From the cell containing the given text, extract its center point as (x, y) coordinate. 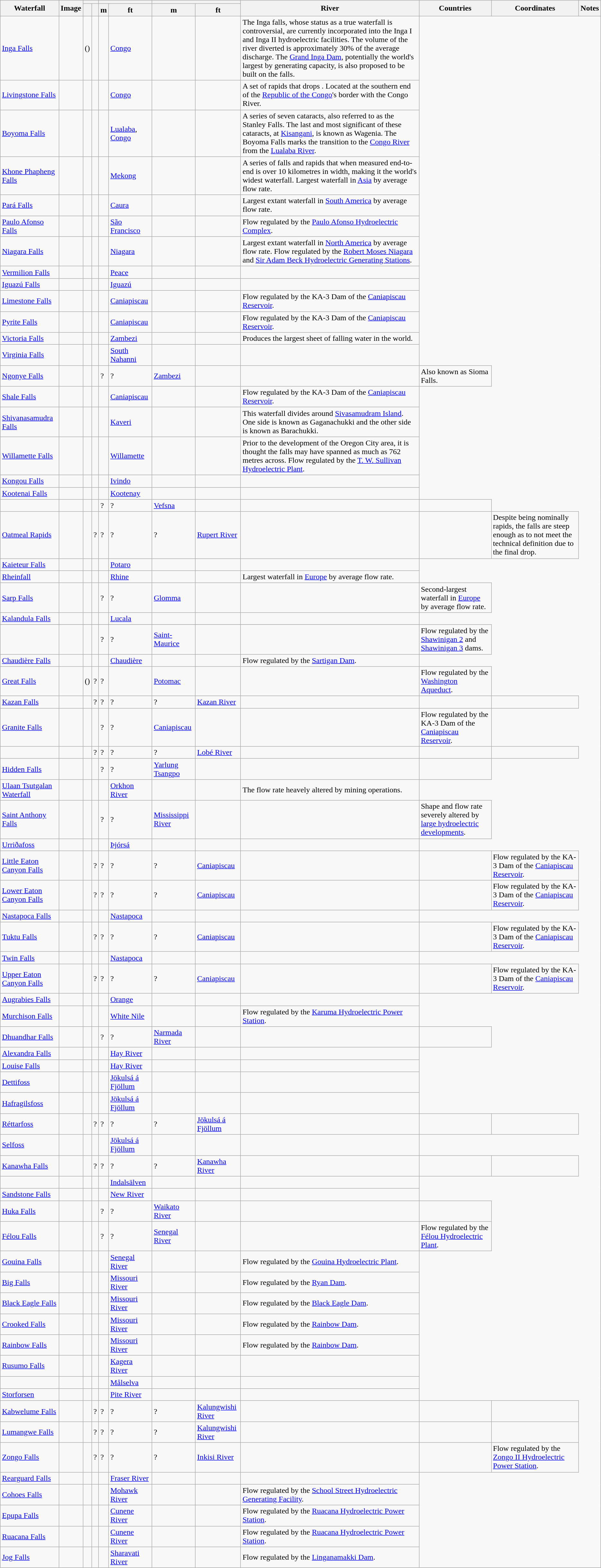
Indalsälven (130, 1182)
Black Eagle Falls (30, 1303)
Réttarfoss (30, 1124)
Potaro (130, 564)
Kanawha River (218, 1166)
São Francisco (130, 226)
Lualaba, Congo (130, 133)
River (330, 8)
Pyrite Falls (30, 322)
Livingstone Falls (30, 95)
Flow regulated by the Black Eagle Dam. (330, 1303)
Alexandra Falls (30, 1054)
Yarlung Tsangpo (173, 769)
Urriðafoss (30, 845)
Notes (590, 8)
Great Falls (30, 681)
Limestone Falls (30, 301)
Narmada River (173, 1037)
Målselva (130, 1383)
Little Eaton Canyon Falls (30, 866)
Willamette Falls (30, 456)
Willamette (130, 456)
Jog Falls (30, 1557)
Flow regulated by the Linganamakki Dam. (330, 1557)
Shale Falls (30, 397)
Victoria Falls (30, 339)
Kootenay (130, 493)
Orkhon River (130, 790)
Nastapoca Falls (30, 916)
Mississippi River (173, 820)
Waikato River (173, 1211)
Flow regulated by the Félou Hydroelectric Plant. (455, 1236)
South Nahanni (130, 355)
Iguazú Falls (30, 284)
Vefsna (173, 505)
Dhuandhar Falls (30, 1037)
Epupa Falls (30, 1515)
New River (130, 1194)
Niagara (130, 251)
Hafragilsfoss (30, 1103)
Flow regulated by the Washington Aqueduct. (455, 681)
Ivindo (130, 481)
Shape and flow rate severely altered by large hydroelectric developments. (455, 820)
Þjórsá (130, 845)
Ruacana Falls (30, 1537)
Paulo Afonso Falls (30, 226)
Oatmeal Rapids (30, 535)
Tuktu Falls (30, 937)
Second-largest waterfall in Europe by average flow rate. (455, 598)
Ngonye Falls (30, 376)
Flow regulated by the Gouina Hydroelectric Plant. (330, 1261)
Kanawha Falls (30, 1166)
Kaveri (130, 422)
Fraser River (130, 1478)
Caura (130, 205)
Vermilion Falls (30, 272)
Upper Eaton Canyon Falls (30, 978)
Sarp Falls (30, 598)
Lobé River (218, 753)
Storforsen (30, 1395)
Lumangwe Falls (30, 1432)
Kaieteur Falls (30, 564)
Image (71, 8)
Largest waterfall in Europe by average flow rate. (330, 577)
Also known as Sioma Falls. (455, 376)
Pite River (130, 1395)
Dettifoss (30, 1082)
Saint Anthony Falls (30, 820)
Sandstone Falls (30, 1194)
Niagara Falls (30, 251)
Lucala (130, 618)
Flow regulated by the Sartigan Dam. (330, 660)
Mohawk River (130, 1495)
Kazan River (218, 702)
Kagera River (130, 1366)
Kalandula Falls (30, 618)
Rearguard Falls (30, 1478)
Shivanasamudra Falls (30, 422)
Despite being nominally rapids, the falls are steep enough as to not meet the technical definition due to the final drop. (535, 535)
Pará Falls (30, 205)
Chaudière Falls (30, 660)
Mekong (130, 176)
Virginia Falls (30, 355)
Big Falls (30, 1282)
Gouina Falls (30, 1261)
Kazan Falls (30, 702)
Khone Phapheng Falls (30, 176)
Glomma (173, 598)
Boyoma Falls (30, 133)
Orange (130, 999)
Inkisi River (218, 1457)
Potomac (173, 681)
Flow regulated by the Zongo II Hydroelectric Power Station. (535, 1457)
Rusumo Falls (30, 1366)
Chaudière (130, 660)
Peace (130, 272)
Rhine (130, 577)
Murchison Falls (30, 1016)
Ulaan Tsutgalan Waterfall (30, 790)
Zongo Falls (30, 1457)
Hidden Falls (30, 769)
Rupert River (218, 535)
Waterfall (30, 8)
Kootenai Falls (30, 493)
The flow rate heavely altered by mining operations. (330, 790)
Iguazú (130, 284)
Kabwelume Falls (30, 1411)
Saint-Maurice (173, 639)
Flow regulated by the Shawinigan 2 and Shawinigan 3 dams. (455, 639)
Cohoes Falls (30, 1495)
Huka Falls (30, 1211)
Largest extant waterfall in South America by average flow rate. (330, 205)
Produces the largest sheet of falling water in the world. (330, 339)
Lower Eaton Canyon Falls (30, 895)
Rheinfall (30, 577)
Selfoss (30, 1145)
Inga Falls (30, 48)
Flow regulated by the Ryan Dam. (330, 1282)
Flow regulated by the Karuma Hydroelectric Power Station. (330, 1016)
Granite Falls (30, 727)
This waterfall divides around Sivasamudram Island. One side is known as Gaganachukki and the other side is known as Barachukki. (330, 422)
Twin Falls (30, 958)
Sharavati River (130, 1557)
Augrabies Falls (30, 999)
Félou Falls (30, 1236)
Coordinates (535, 8)
Louise Falls (30, 1066)
Flow regulated by the School Street Hydroelectric Generating Facility. (330, 1495)
Rainbow Falls (30, 1345)
White Nile (130, 1016)
Countries (455, 8)
Kongou Falls (30, 481)
A set of rapids that drops . Located at the southern end of the Republic of the Congo's border with the Congo River. (330, 95)
Crooked Falls (30, 1324)
Flow regulated by the Paulo Afonso Hydroelectric Complex. (330, 226)
